Identify which cell holds the provided text, then report its (x, y) central coordinate. 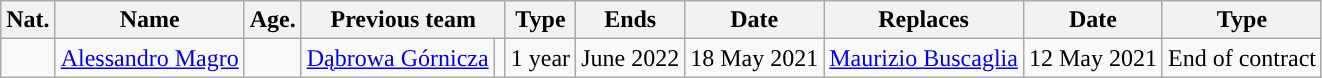
1 year (540, 58)
Name (150, 20)
Ends (630, 20)
Alessandro Magro (150, 58)
Nat. (28, 20)
Dąbrowa Górnicza (398, 58)
12 May 2021 (1092, 58)
18 May 2021 (754, 58)
End of contract (1242, 58)
June 2022 (630, 58)
Age. (272, 20)
Previous team (403, 20)
Maurizio Buscaglia (924, 58)
Replaces (924, 20)
